Locate the cell with the specified text and output its [x, y] center coordinate. 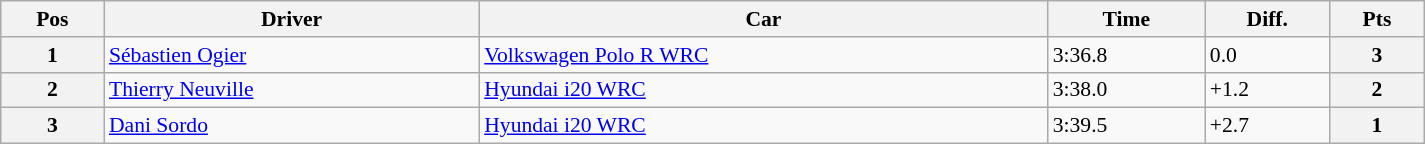
+1.2 [1268, 90]
Thierry Neuville [292, 90]
3:38.0 [1126, 90]
0.0 [1268, 55]
3:36.8 [1126, 55]
Pos [52, 19]
3:39.5 [1126, 126]
Sébastien Ogier [292, 55]
Dani Sordo [292, 126]
Driver [292, 19]
Pts [1377, 19]
Time [1126, 19]
Car [764, 19]
Diff. [1268, 19]
+2.7 [1268, 126]
Volkswagen Polo R WRC [764, 55]
